Return the (X, Y) coordinate for the center point of the cell that contains the specified text.  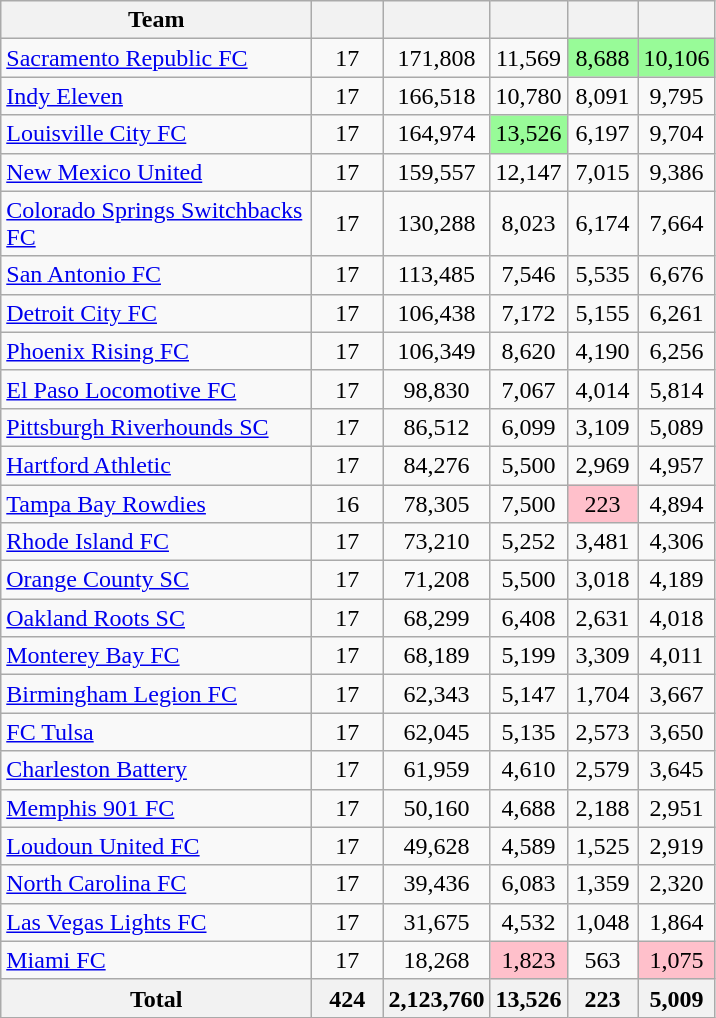
Indy Eleven (156, 96)
4,018 (676, 618)
2,573 (602, 732)
Rhode Island FC (156, 542)
166,518 (436, 96)
2,123,760 (436, 998)
2,919 (676, 846)
Memphis 901 FC (156, 808)
6,408 (528, 618)
2,969 (602, 465)
3,667 (676, 694)
5,199 (528, 656)
Sacramento Republic FC (156, 58)
6,256 (676, 351)
San Antonio FC (156, 275)
7,172 (528, 313)
4,190 (602, 351)
Detroit City FC (156, 313)
New Mexico United (156, 172)
1,525 (602, 846)
12,147 (528, 172)
39,436 (436, 884)
Orange County SC (156, 580)
130,288 (436, 224)
FC Tulsa (156, 732)
159,557 (436, 172)
Total (156, 998)
4,532 (528, 922)
9,386 (676, 172)
4,306 (676, 542)
5,252 (528, 542)
3,018 (602, 580)
4,011 (676, 656)
62,343 (436, 694)
5,155 (602, 313)
18,268 (436, 960)
106,438 (436, 313)
98,830 (436, 389)
Pittsburgh Riverhounds SC (156, 427)
Birmingham Legion FC (156, 694)
2,320 (676, 884)
Phoenix Rising FC (156, 351)
6,676 (676, 275)
86,512 (436, 427)
563 (602, 960)
4,957 (676, 465)
1,359 (602, 884)
4,894 (676, 503)
9,704 (676, 134)
8,688 (602, 58)
4,014 (602, 389)
Oakland Roots SC (156, 618)
10,780 (528, 96)
1,864 (676, 922)
49,628 (436, 846)
2,579 (602, 770)
4,688 (528, 808)
Louisville City FC (156, 134)
5,147 (528, 694)
78,305 (436, 503)
171,808 (436, 58)
6,261 (676, 313)
El Paso Locomotive FC (156, 389)
Colorado Springs Switchbacks FC (156, 224)
68,189 (436, 656)
1,704 (602, 694)
68,299 (436, 618)
113,485 (436, 275)
Miami FC (156, 960)
6,174 (602, 224)
73,210 (436, 542)
31,675 (436, 922)
5,814 (676, 389)
2,951 (676, 808)
3,650 (676, 732)
2,188 (602, 808)
Monterey Bay FC (156, 656)
106,349 (436, 351)
62,045 (436, 732)
Loudoun United FC (156, 846)
6,099 (528, 427)
71,208 (436, 580)
5,535 (602, 275)
424 (348, 998)
North Carolina FC (156, 884)
3,481 (602, 542)
Charleston Battery (156, 770)
4,610 (528, 770)
6,083 (528, 884)
61,959 (436, 770)
3,309 (602, 656)
8,620 (528, 351)
2,631 (602, 618)
4,189 (676, 580)
5,089 (676, 427)
10,106 (676, 58)
Team (156, 20)
7,067 (528, 389)
11,569 (528, 58)
3,109 (602, 427)
5,009 (676, 998)
1,075 (676, 960)
7,500 (528, 503)
50,160 (436, 808)
7,015 (602, 172)
9,795 (676, 96)
5,135 (528, 732)
Las Vegas Lights FC (156, 922)
7,664 (676, 224)
16 (348, 503)
1,823 (528, 960)
7,546 (528, 275)
3,645 (676, 770)
8,023 (528, 224)
Tampa Bay Rowdies (156, 503)
Hartford Athletic (156, 465)
6,197 (602, 134)
1,048 (602, 922)
164,974 (436, 134)
4,589 (528, 846)
84,276 (436, 465)
8,091 (602, 96)
